Find where the given text appears and provide that cell's center as (X, Y) coordinate. 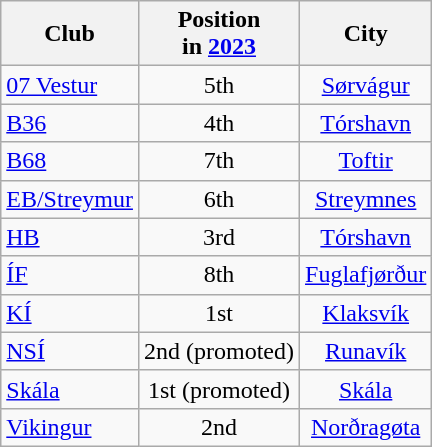
1st (promoted) (218, 389)
Klaksvík (366, 313)
3rd (218, 237)
City (366, 34)
2nd (218, 427)
Norðragøta (366, 427)
EB/Streymur (70, 199)
5th (218, 85)
ÍF (70, 275)
6th (218, 199)
Positionin 2023 (218, 34)
Runavík (366, 351)
4th (218, 123)
Club (70, 34)
07 Vestur (70, 85)
B68 (70, 161)
KÍ (70, 313)
HB (70, 237)
7th (218, 161)
Streymnes (366, 199)
Fuglafjørður (366, 275)
Vikingur (70, 427)
B36 (70, 123)
Toftir (366, 161)
1st (218, 313)
NSÍ (70, 351)
8th (218, 275)
Sørvágur (366, 85)
2nd (promoted) (218, 351)
